Output the (x, y) coordinate of the center of the cell containing the given text.  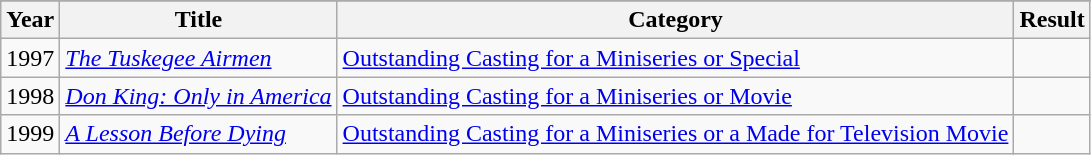
1998 (30, 96)
Outstanding Casting for a Miniseries or a Made for Television Movie (676, 134)
A Lesson Before Dying (198, 134)
Don King: Only in America (198, 96)
Category (676, 20)
The Tuskegee Airmen (198, 58)
Outstanding Casting for a Miniseries or Movie (676, 96)
1997 (30, 58)
Outstanding Casting for a Miniseries or Special (676, 58)
Year (30, 20)
Title (198, 20)
1999 (30, 134)
Result (1052, 20)
